Detect which cell encompasses the target text, then output its [X, Y] center coordinate. 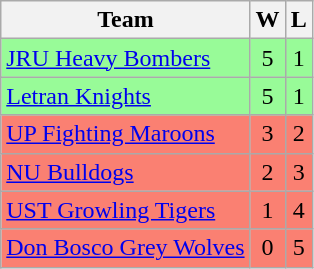
W [268, 20]
0 [268, 248]
Don Bosco Grey Wolves [126, 248]
UP Fighting Maroons [126, 134]
JRU Heavy Bombers [126, 58]
NU Bulldogs [126, 172]
4 [298, 210]
L [298, 20]
Team [126, 20]
Letran Knights [126, 96]
UST Growling Tigers [126, 210]
